Return (x, y) of the center of cell containing provided text 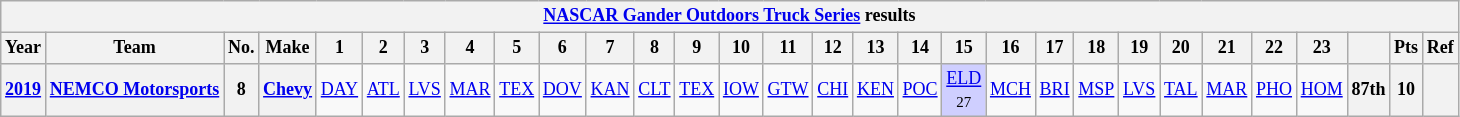
6 (563, 48)
15 (964, 48)
Pts (1406, 48)
18 (1096, 48)
DOV (563, 90)
20 (1181, 48)
Team (134, 48)
BRI (1054, 90)
HOM (1322, 90)
23 (1322, 48)
21 (1227, 48)
No. (242, 48)
12 (833, 48)
9 (697, 48)
MSP (1096, 90)
3 (424, 48)
2019 (24, 90)
Chevy (288, 90)
16 (1011, 48)
CLT (654, 90)
2 (383, 48)
87th (1368, 90)
Year (24, 48)
TAL (1181, 90)
14 (920, 48)
19 (1140, 48)
Ref (1440, 48)
Make (288, 48)
7 (610, 48)
GTW (788, 90)
1 (339, 48)
POC (920, 90)
PHO (1274, 90)
13 (876, 48)
NASCAR Gander Outdoors Truck Series results (730, 16)
NEMCO Motorsports (134, 90)
KAN (610, 90)
5 (517, 48)
17 (1054, 48)
KEN (876, 90)
4 (470, 48)
CHI (833, 90)
MCH (1011, 90)
22 (1274, 48)
IOW (742, 90)
ELD27 (964, 90)
DAY (339, 90)
11 (788, 48)
ATL (383, 90)
